From the cell containing the given text, extract its center point as [x, y] coordinate. 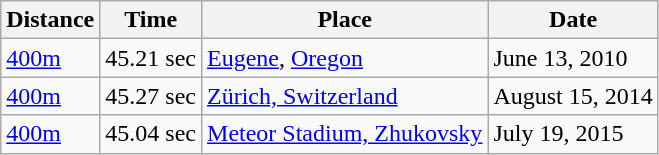
45.21 sec [151, 58]
Date [573, 20]
June 13, 2010 [573, 58]
45.27 sec [151, 96]
Distance [50, 20]
Zürich, Switzerland [345, 96]
Eugene, Oregon [345, 58]
August 15, 2014 [573, 96]
45.04 sec [151, 134]
Time [151, 20]
July 19, 2015 [573, 134]
Meteor Stadium, Zhukovsky [345, 134]
Place [345, 20]
